Return (X, Y) of the center of cell containing provided text 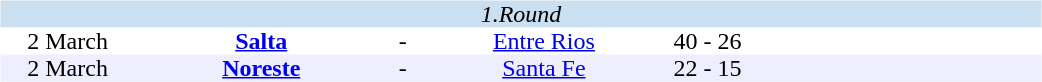
Santa Fe (544, 68)
1.Round (520, 14)
22 - 15 (707, 68)
40 - 26 (707, 42)
Entre Rios (544, 42)
Noreste (262, 68)
Salta (262, 42)
